Provide the (x, y) coordinate of the cell's center where the given text is located.  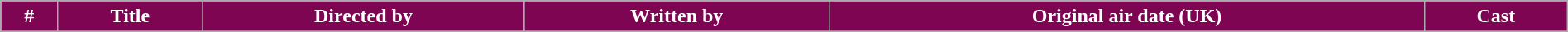
Written by (676, 16)
Directed by (364, 16)
Cast (1495, 16)
Original air date (UK) (1127, 16)
Title (131, 16)
# (30, 16)
